Extract the (X, Y) coordinate from the center of the cell holding the provided text.  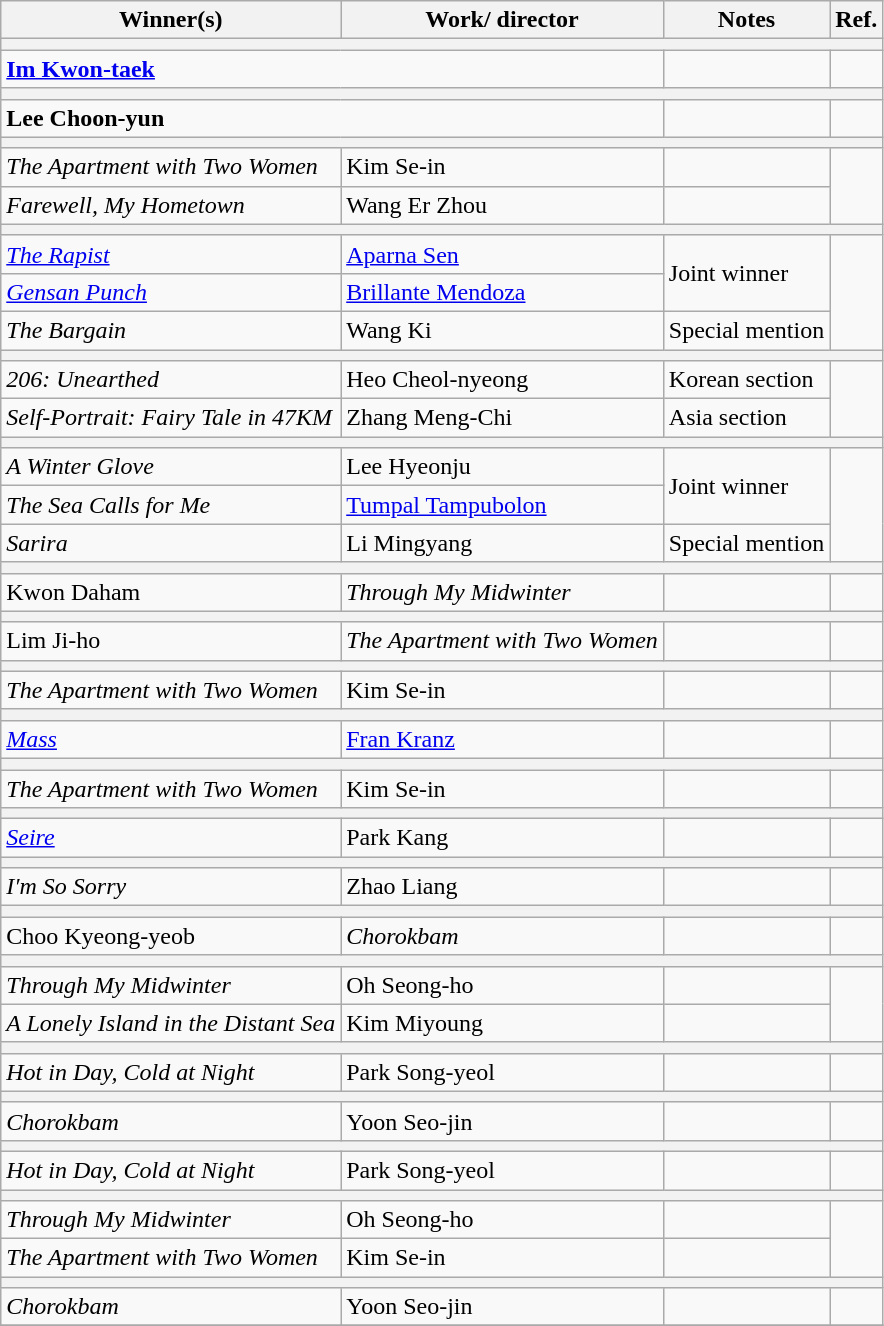
Li Mingyang (502, 543)
Aparna Sen (502, 254)
Sarira (171, 543)
Work/ director (502, 20)
A Winter Glove (171, 467)
The Rapist (171, 254)
Ref. (856, 20)
Zhao Liang (502, 887)
Heo Cheol-nyeong (502, 380)
Fran Kranz (502, 739)
Seire (171, 838)
Wang Ki (502, 330)
The Sea Calls for Me (171, 505)
Park Kang (502, 838)
Zhang Meng-Chi (502, 418)
The Bargain (171, 330)
Wang Er Zhou (502, 205)
I′m So Sorry (171, 887)
Tumpal Tampubolon (502, 505)
Choo Kyeong-yeob (171, 936)
Farewell, My Hometown (171, 205)
206: Unearthed (171, 380)
Lee Hyeonju (502, 467)
Lee Choon-yun (332, 118)
Korean section (746, 380)
A Lonely Island in the Distant Sea (171, 1023)
Kwon Daham (171, 592)
Self-Portrait: Fairy Tale in 47KM (171, 418)
Brillante Mendoza (502, 292)
Mass (171, 739)
Im Kwon-taek (332, 69)
Gensan Punch (171, 292)
Winner(s) (171, 20)
Kim Miyoung (502, 1023)
Asia section (746, 418)
Notes (746, 20)
Lim Ji-ho (171, 641)
